Locate the cell with the specified text and output its (X, Y) center coordinate. 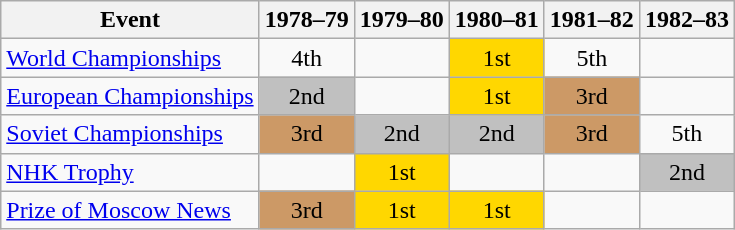
NHK Trophy (130, 172)
Soviet Championships (130, 134)
Prize of Moscow News (130, 210)
1978–79 (306, 20)
1979–80 (402, 20)
European Championships (130, 96)
1981–82 (592, 20)
Event (130, 20)
4th (306, 58)
1982–83 (686, 20)
1980–81 (496, 20)
World Championships (130, 58)
